For the text-containing cell, return its midpoint in [X, Y] coordinate format. 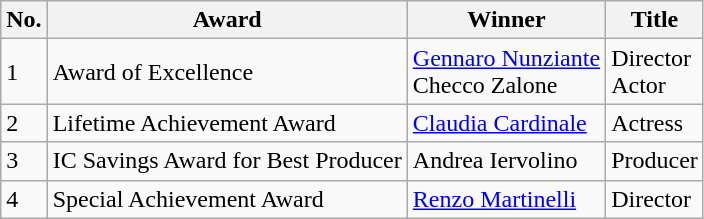
Claudia Cardinale [506, 123]
Actress [655, 123]
2 [24, 123]
4 [24, 199]
1 [24, 72]
IC Savings Award for Best Producer [227, 161]
Producer [655, 161]
Renzo Martinelli [506, 199]
DirectorActor [655, 72]
Special Achievement Award [227, 199]
Winner [506, 20]
Award of Excellence [227, 72]
Gennaro NunzianteChecco Zalone [506, 72]
Lifetime Achievement Award [227, 123]
Award [227, 20]
Title [655, 20]
Director [655, 199]
3 [24, 161]
No. [24, 20]
Andrea Iervolino [506, 161]
